Extract the (x, y) coordinate from the center of the cell holding the provided text.  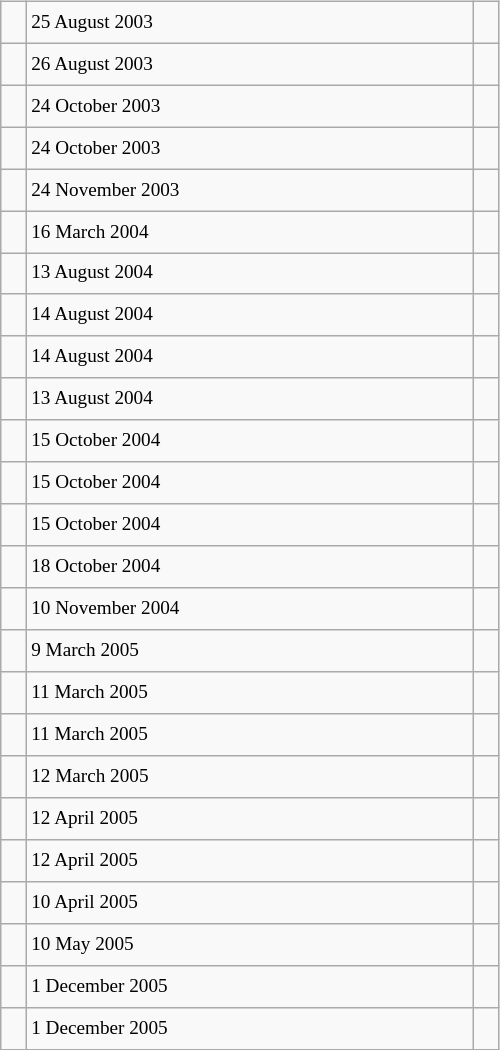
18 October 2004 (250, 567)
25 August 2003 (250, 22)
9 March 2005 (250, 651)
12 March 2005 (250, 777)
10 May 2005 (250, 944)
10 November 2004 (250, 609)
16 March 2004 (250, 232)
10 April 2005 (250, 902)
26 August 2003 (250, 64)
24 November 2003 (250, 190)
